Identify which cell holds the provided text, then report its (X, Y) central coordinate. 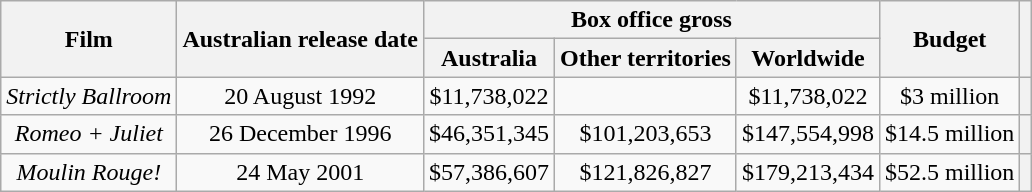
24 May 2001 (300, 172)
Australia (488, 58)
$52.5 million (949, 172)
Budget (949, 39)
Other territories (646, 58)
$14.5 million (949, 134)
Box office gross (651, 20)
$57,386,607 (488, 172)
Romeo + Juliet (89, 134)
Australian release date (300, 39)
20 August 1992 (300, 96)
$147,554,998 (808, 134)
$121,826,827 (646, 172)
$46,351,345 (488, 134)
Strictly Ballroom (89, 96)
Worldwide (808, 58)
$3 million (949, 96)
26 December 1996 (300, 134)
$179,213,434 (808, 172)
$101,203,653 (646, 134)
Moulin Rouge! (89, 172)
Film (89, 39)
